Scan for the cell matching the given text and deliver its [X, Y] coordinate at center. 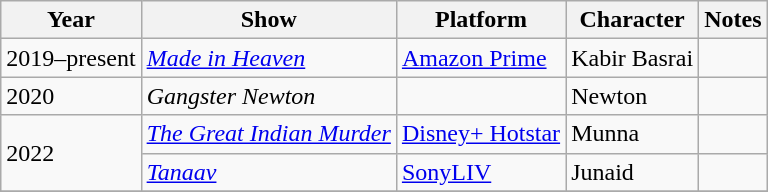
Made in Heaven [268, 58]
Year [71, 20]
Notes [733, 20]
Gangster Newton [268, 96]
Junaid [632, 172]
2022 [71, 153]
Kabir Basrai [632, 58]
Show [268, 20]
Disney+ Hotstar [480, 134]
SonyLIV [480, 172]
Munna [632, 134]
The Great Indian Murder [268, 134]
2019–present [71, 58]
Newton [632, 96]
2020 [71, 96]
Character [632, 20]
Amazon Prime [480, 58]
Tanaav [268, 172]
Platform [480, 20]
